Scan for the cell matching the given text and deliver its [x, y] coordinate at center. 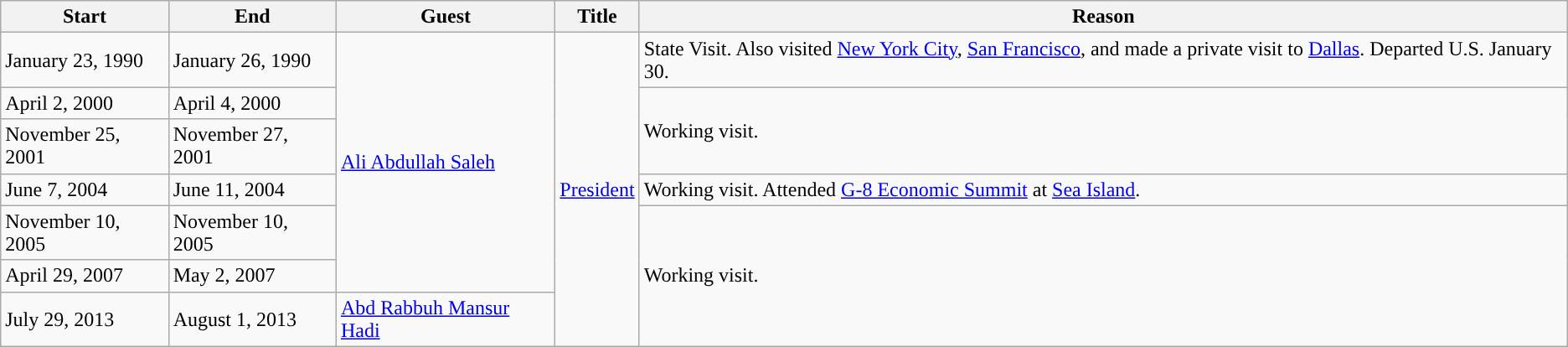
Abd Rabbuh Mansur Hadi [446, 319]
April 29, 2007 [85, 276]
January 23, 1990 [85, 60]
November 27, 2001 [252, 146]
May 2, 2007 [252, 276]
State Visit. Also visited New York City, San Francisco, and made a private visit to Dallas. Departed U.S. January 30. [1103, 60]
June 7, 2004 [85, 189]
April 2, 2000 [85, 103]
End [252, 17]
August 1, 2013 [252, 319]
President [597, 189]
April 4, 2000 [252, 103]
Ali Abdullah Saleh [446, 163]
January 26, 1990 [252, 60]
July 29, 2013 [85, 319]
Guest [446, 17]
Working visit. Attended G-8 Economic Summit at Sea Island. [1103, 189]
Reason [1103, 17]
Title [597, 17]
Start [85, 17]
June 11, 2004 [252, 189]
November 25, 2001 [85, 146]
